Search for the cell housing the specified text and yield its [X, Y] center coordinate. 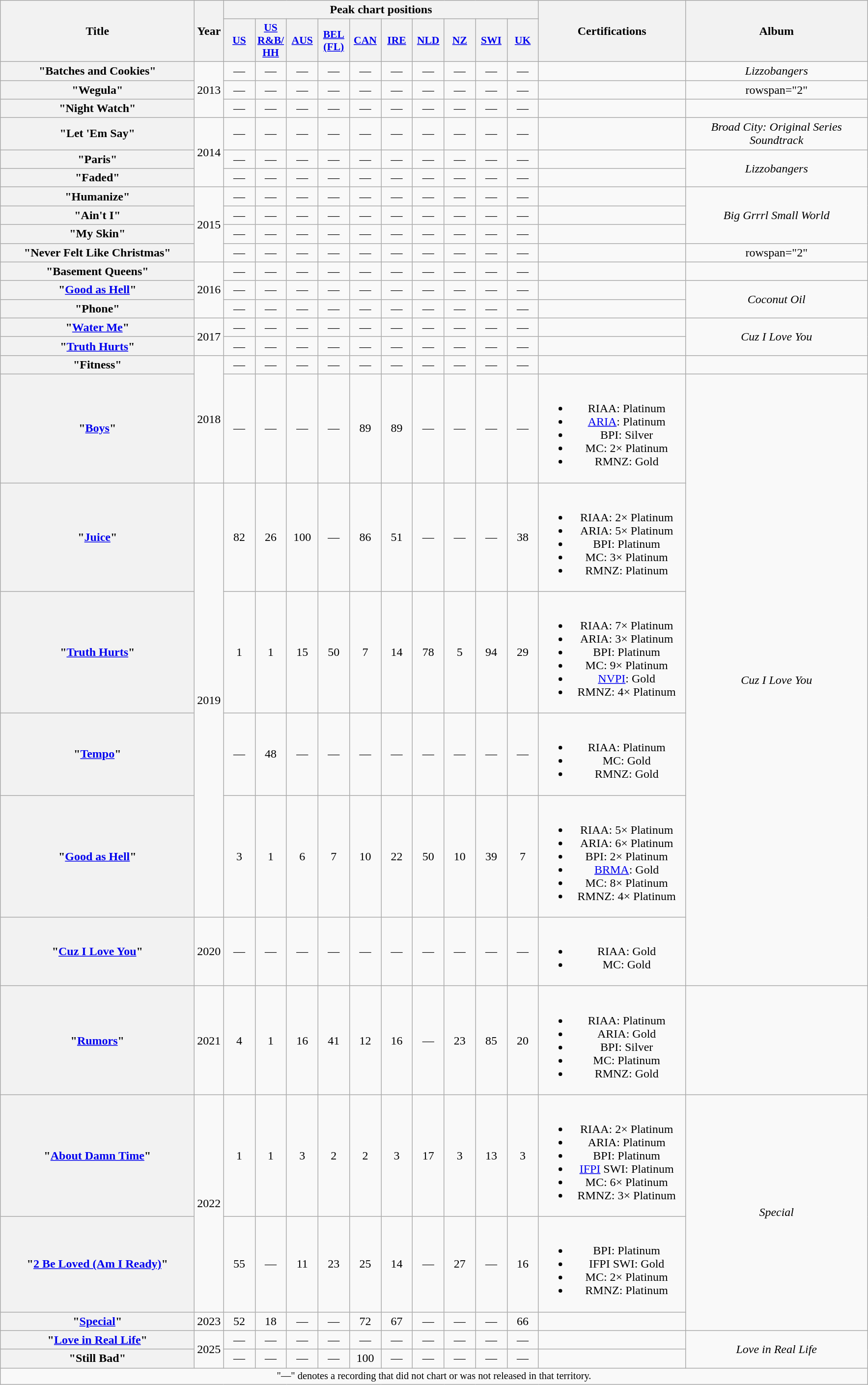
"Faded" [97, 178]
"Never Felt Like Christmas" [97, 253]
2021 [209, 1041]
55 [239, 1264]
2013 [209, 89]
38 [523, 537]
2015 [209, 225]
2022 [209, 1203]
94 [491, 652]
"Fitness" [97, 365]
"Ain't I" [97, 215]
RIAA: 7× PlatinumARIA: 3× PlatinumBPI: PlatinumMC: 9× PlatinumNVPI: GoldRMNZ: 4× Platinum [612, 652]
22 [397, 856]
RIAA: 2× PlatinumARIA: 5× PlatinumBPI: PlatinumMC: 3× PlatinumRMNZ: Platinum [612, 537]
51 [397, 537]
25 [365, 1264]
4 [239, 1041]
BPI: PlatinumIFPI SWI: GoldMC: 2× PlatinumRMNZ: Platinum [612, 1264]
NLD [428, 40]
"Still Bad" [97, 1358]
20 [523, 1041]
18 [271, 1321]
CAN [365, 40]
RIAA: 5× PlatinumARIA: 6× PlatinumBPI: 2× PlatinumBRMA: GoldMC: 8× PlatinumRMNZ: 4× Platinum [612, 856]
RIAA: PlatinumARIA: PlatinumBPI: SilverMC: 2× PlatinumRMNZ: Gold [612, 428]
IRE [397, 40]
"Love in Real Life" [97, 1340]
Year [209, 31]
2016 [209, 290]
Coconut Oil [776, 299]
2014 [209, 152]
67 [397, 1321]
Special [776, 1213]
52 [239, 1321]
Peak chart positions [381, 10]
"Night Watch" [97, 109]
"About Damn Time" [97, 1156]
Album [776, 31]
48 [271, 755]
26 [271, 537]
27 [460, 1264]
"—" denotes a recording that did not chart or was not released in that territory. [434, 1376]
"Basement Queens" [97, 271]
86 [365, 537]
17 [428, 1156]
"Phone" [97, 309]
"Juice" [97, 537]
"Humanize" [97, 197]
"Cuz I Love You" [97, 952]
29 [523, 652]
"Let 'Em Say" [97, 134]
"2 Be Loved (Am I Ready)" [97, 1264]
5 [460, 652]
US [239, 40]
Broad City: Original Series Soundtrack [776, 134]
41 [334, 1041]
Certifications [612, 31]
Title [97, 31]
2017 [209, 337]
"Batches and Cookies" [97, 71]
2020 [209, 952]
Love in Real Life [776, 1349]
"My Skin" [97, 234]
11 [302, 1264]
82 [239, 537]
"Boys" [97, 428]
Big Grrrl Small World [776, 215]
"Special" [97, 1321]
UK [523, 40]
USR&B/HH [271, 40]
RIAA: PlatinumARIA: GoldBPI: SilverMC: PlatinumRMNZ: Gold [612, 1041]
2025 [209, 1349]
RIAA: GoldMC: Gold [612, 952]
NZ [460, 40]
RIAA: PlatinumMC: GoldRMNZ: Gold [612, 755]
12 [365, 1041]
6 [302, 856]
13 [491, 1156]
2019 [209, 700]
78 [428, 652]
"Rumors" [97, 1041]
"Tempo" [97, 755]
85 [491, 1041]
SWI [491, 40]
"Water Me" [97, 327]
BEL(FL) [334, 40]
AUS [302, 40]
RIAA: 2× PlatinumARIA: PlatinumBPI: PlatinumIFPI SWI: PlatinumMC: 6× PlatinumRMNZ: 3× Platinum [612, 1156]
39 [491, 856]
"Paris" [97, 159]
72 [365, 1321]
"Wegula" [97, 90]
15 [302, 652]
2018 [209, 419]
2023 [209, 1321]
66 [523, 1321]
